Search for the cell housing the specified text and yield its (x, y) center coordinate. 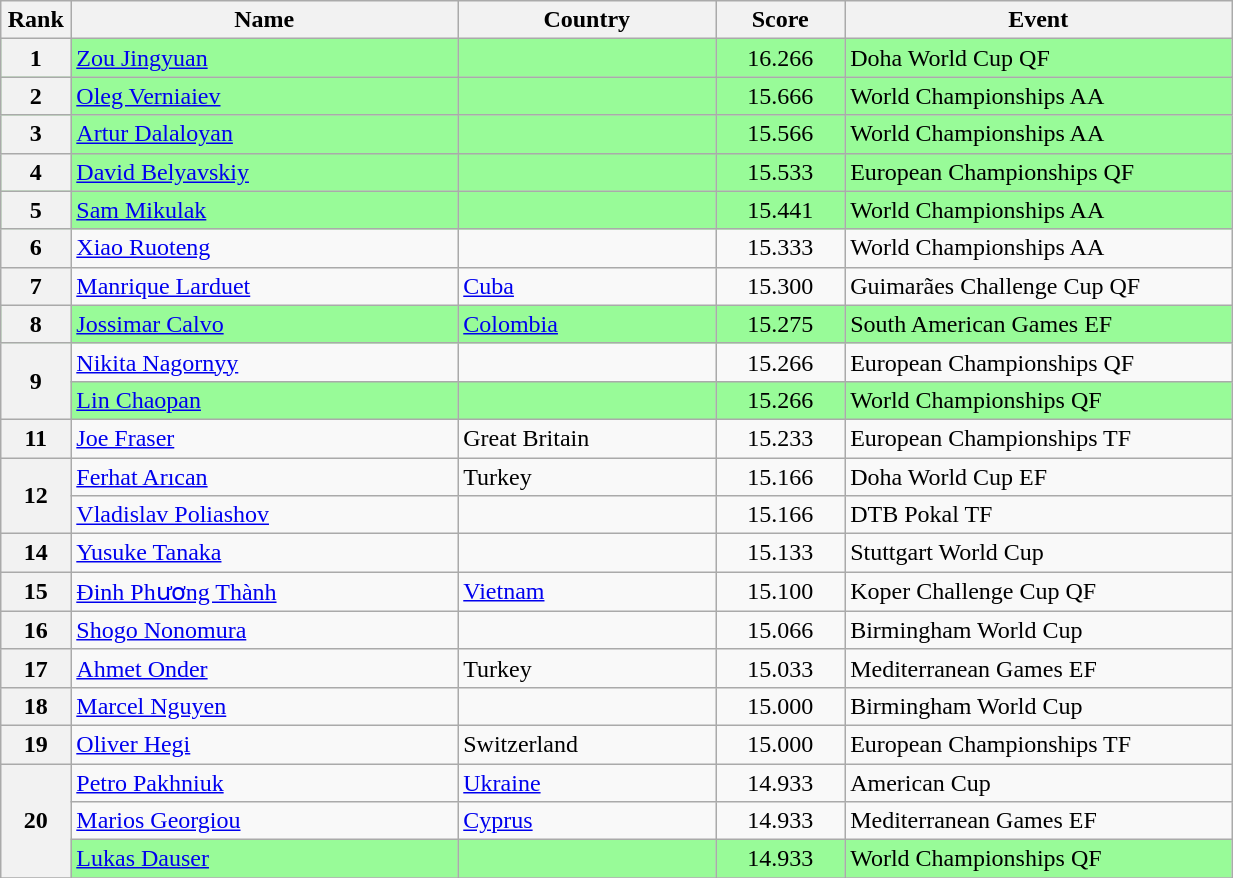
Switzerland (587, 744)
15.300 (780, 286)
15.133 (780, 553)
Marios Georgiou (264, 821)
Jossimar Calvo (264, 324)
Vietnam (587, 592)
Ferhat Arıcan (264, 477)
Oliver Hegi (264, 744)
Lukas Dauser (264, 859)
Ukraine (587, 783)
7 (36, 286)
Name (264, 20)
15.100 (780, 592)
Oleg Verniaiev (264, 96)
Marcel Nguyen (264, 706)
6 (36, 248)
American Cup (1038, 783)
Artur Dalaloyan (264, 134)
Sam Mikulak (264, 210)
Đinh Phương Thành (264, 592)
Koper Challenge Cup QF (1038, 592)
Country (587, 20)
16 (36, 630)
Manrique Larduet (264, 286)
15 (36, 592)
2 (36, 96)
16.266 (780, 58)
19 (36, 744)
Shogo Nonomura (264, 630)
18 (36, 706)
Rank (36, 20)
20 (36, 821)
Lin Chaopan (264, 400)
15.666 (780, 96)
15.275 (780, 324)
15.333 (780, 248)
Doha World Cup QF (1038, 58)
3 (36, 134)
9 (36, 381)
15.566 (780, 134)
Xiao Ruoteng (264, 248)
4 (36, 172)
15.533 (780, 172)
14 (36, 553)
David Belyavskiy (264, 172)
Cuba (587, 286)
15.066 (780, 630)
15.233 (780, 438)
Ahmet Onder (264, 668)
Guimarães Challenge Cup QF (1038, 286)
Yusuke Tanaka (264, 553)
15.033 (780, 668)
5 (36, 210)
11 (36, 438)
Event (1038, 20)
Cyprus (587, 821)
1 (36, 58)
17 (36, 668)
Vladislav Poliashov (264, 515)
South American Games EF (1038, 324)
Great Britain (587, 438)
Zou Jingyuan (264, 58)
Score (780, 20)
12 (36, 496)
Petro Pakhniuk (264, 783)
Nikita Nagornyy (264, 362)
Joe Fraser (264, 438)
Stuttgart World Cup (1038, 553)
Colombia (587, 324)
DTB Pokal TF (1038, 515)
8 (36, 324)
Doha World Cup EF (1038, 477)
15.441 (780, 210)
